From the cell containing the given text, extract its center point as [x, y] coordinate. 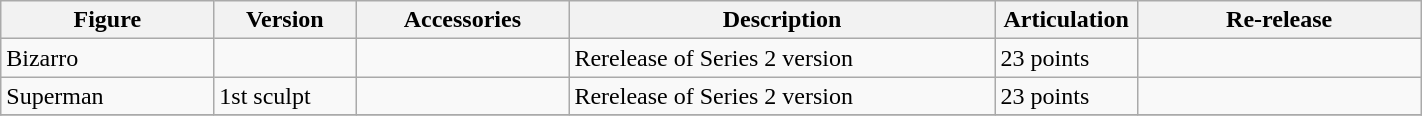
Articulation [1066, 20]
Re-release [1279, 20]
Version [285, 20]
Description [782, 20]
Figure [108, 20]
Bizarro [108, 58]
Superman [108, 96]
Accessories [462, 20]
1st sculpt [285, 96]
